Return [x, y] of the center of cell containing provided text 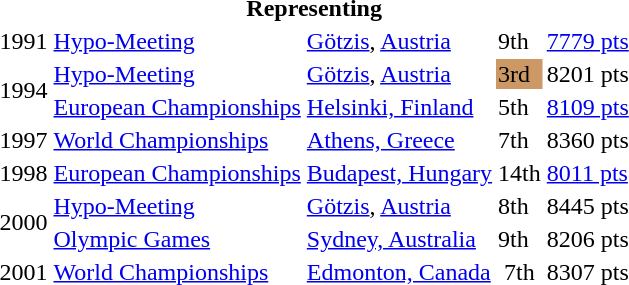
Olympic Games [177, 239]
7th [520, 140]
5th [520, 107]
Sydney, Australia [399, 239]
14th [520, 173]
8th [520, 206]
Helsinki, Finland [399, 107]
Athens, Greece [399, 140]
Budapest, Hungary [399, 173]
World Championships [177, 140]
3rd [520, 74]
